Locate the cell with the specified text and output its [x, y] center coordinate. 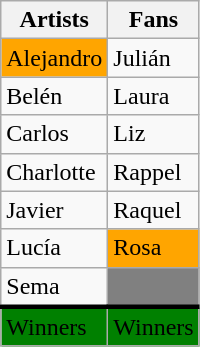
Belén [54, 96]
Charlotte [54, 172]
Julián [154, 58]
Alejandro [54, 58]
Javier [54, 210]
Lucía [54, 248]
Laura [154, 96]
Rappel [154, 172]
Rosa [154, 248]
Fans [154, 20]
Raquel [154, 210]
Liz [154, 134]
Carlos [54, 134]
Artists [54, 20]
Sema [54, 287]
